Output the (X, Y) coordinate of the center of the cell containing the given text.  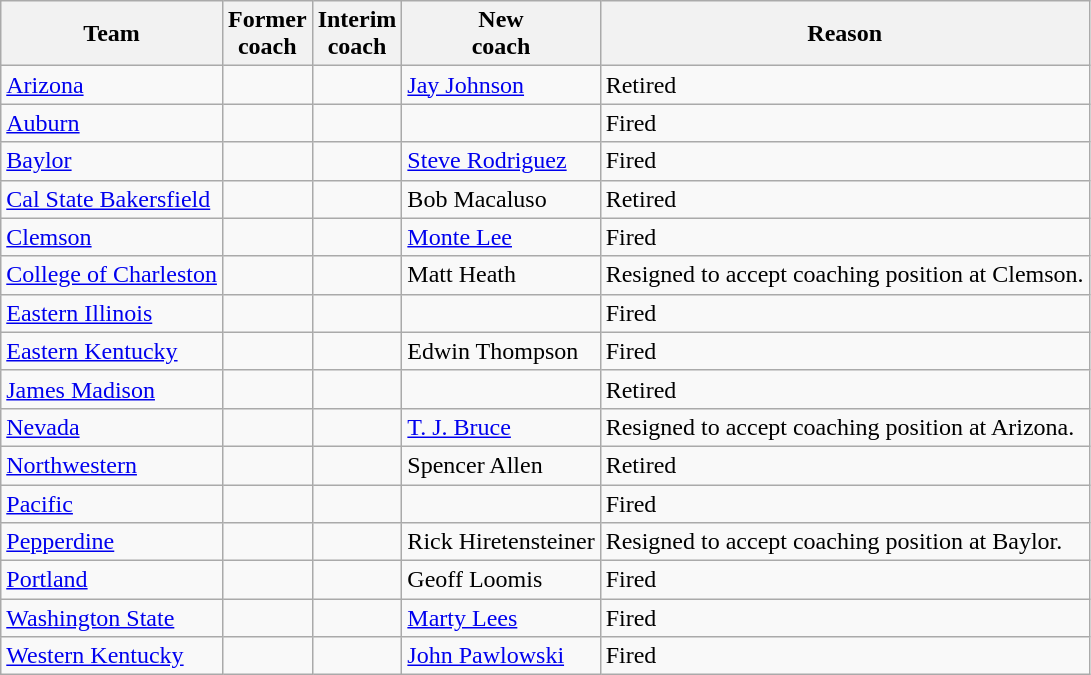
Pacific (112, 503)
Newcoach (501, 34)
Resigned to accept coaching position at Arizona. (844, 427)
Bob Macaluso (501, 199)
Rick Hiretensteiner (501, 542)
Pepperdine (112, 542)
Resigned to accept coaching position at Clemson. (844, 275)
College of Charleston (112, 275)
Monte Lee (501, 237)
Baylor (112, 161)
Interimcoach (357, 34)
Clemson (112, 237)
Resigned to accept coaching position at Baylor. (844, 542)
Jay Johnson (501, 85)
Eastern Kentucky (112, 351)
Steve Rodriguez (501, 161)
Eastern Illinois (112, 313)
James Madison (112, 389)
Cal State Bakersfield (112, 199)
Geoff Loomis (501, 580)
Team (112, 34)
Arizona (112, 85)
Marty Lees (501, 618)
Reason (844, 34)
Portland (112, 580)
Edwin Thompson (501, 351)
Nevada (112, 427)
Spencer Allen (501, 465)
Washington State (112, 618)
John Pawlowski (501, 656)
Formercoach (267, 34)
Matt Heath (501, 275)
Auburn (112, 123)
Northwestern (112, 465)
Western Kentucky (112, 656)
T. J. Bruce (501, 427)
